For the text-containing cell, return its midpoint in [x, y] coordinate format. 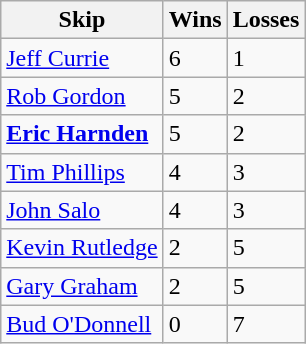
0 [195, 324]
Wins [195, 20]
Gary Graham [82, 286]
Bud O'Donnell [82, 324]
John Salo [82, 210]
Tim Phillips [82, 172]
Rob Gordon [82, 96]
1 [266, 58]
Kevin Rutledge [82, 248]
6 [195, 58]
Jeff Currie [82, 58]
7 [266, 324]
Eric Harnden [82, 134]
Skip [82, 20]
Losses [266, 20]
